Find where the given text appears and provide that cell's center as [X, Y] coordinate. 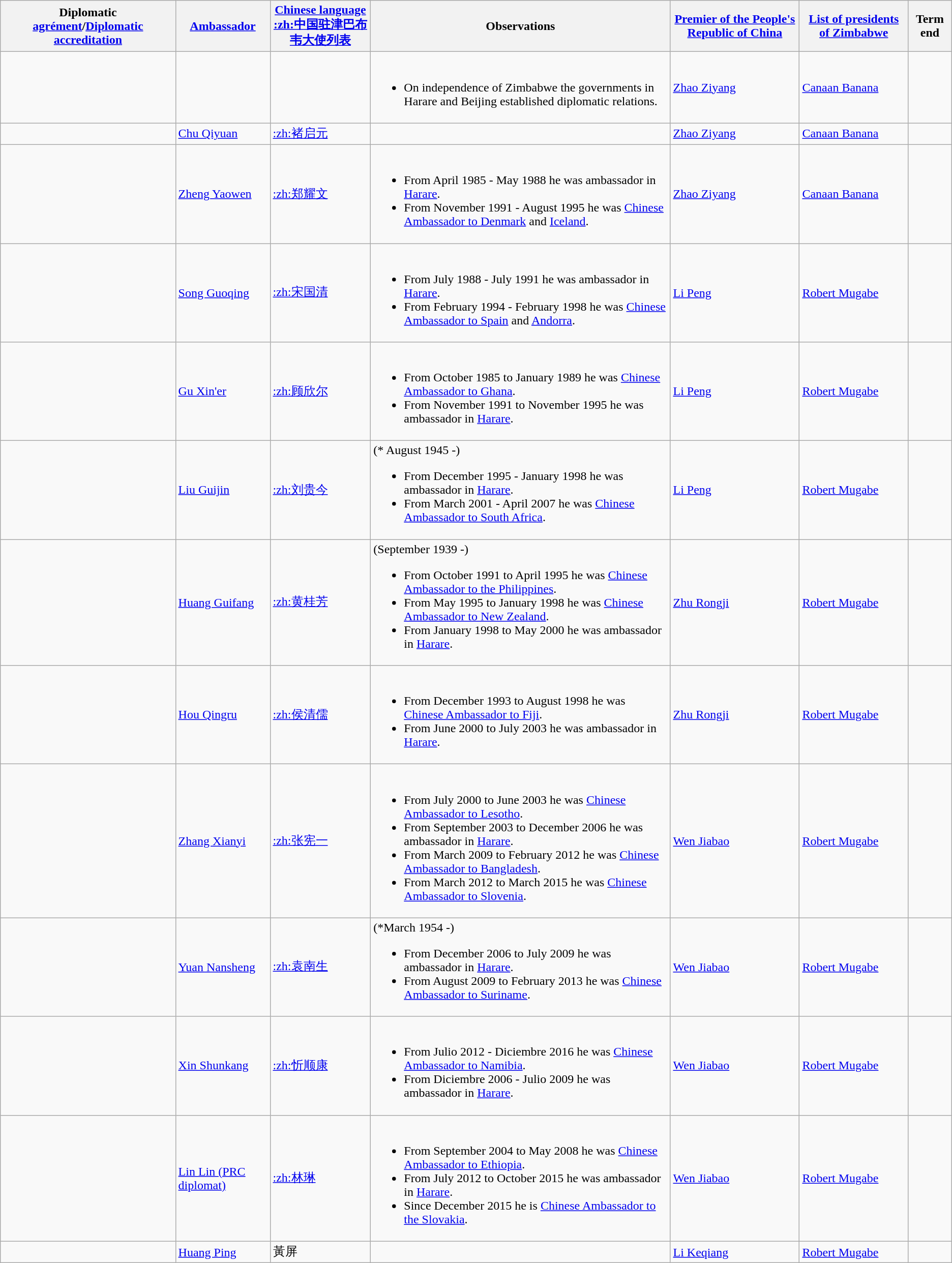
Observations [521, 26]
:zh:宋国清 [320, 292]
:zh:忻顺康 [320, 1066]
Term end [930, 26]
:zh:林琳 [320, 1178]
Huang Ping [223, 1252]
:zh:黄桂芳 [320, 603]
Xin Shunkang [223, 1066]
黃屏 [320, 1252]
:zh:褚启元 [320, 134]
:zh:顾欣尔 [320, 392]
Liu Guijin [223, 490]
:zh:张宪一 [320, 841]
Premier of the People's Republic of China [735, 26]
Song Guoqing [223, 292]
:zh:郑耀文 [320, 194]
Huang Guifang [223, 603]
:zh:刘贵今 [320, 490]
:zh:侯清儒 [320, 715]
From April 1985 - May 1988 he was ambassador in Harare.From November 1991 - August 1995 he was Chinese Ambassador to Denmark and Iceland. [521, 194]
Gu Xin'er [223, 392]
Zhang Xianyi [223, 841]
Diplomatic agrément/Diplomatic accreditation [88, 26]
From October 1985 to January 1989 he was Chinese Ambassador to Ghana.From November 1991 to November 1995 he was ambassador in Harare. [521, 392]
(*March 1954 -)From December 2006 to July 2009 he was ambassador in Harare.From August 2009 to February 2013 he was Chinese Ambassador to Suriname. [521, 967]
Hou Qingru [223, 715]
:zh:袁南生 [320, 967]
On independence of Zimbabwe the governments in Harare and Beijing established diplomatic relations. [521, 87]
From Julio 2012 - Diciembre 2016 he was Chinese Ambassador to Namibia.From Diciembre 2006 - Julio 2009 he was ambassador in Harare. [521, 1066]
Chinese language:zh:中国驻津巴布韦大使列表 [320, 26]
From July 1988 - July 1991 he was ambassador in Harare.From February 1994 - February 1998 he was Chinese Ambassador to Spain and Andorra. [521, 292]
Chu Qiyuan [223, 134]
List of presidents of Zimbabwe [854, 26]
Lin Lin (PRC diplomat) [223, 1178]
Li Keqiang [735, 1252]
From December 1993 to August 1998 he was Chinese Ambassador to Fiji.From June 2000 to July 2003 he was ambassador in Harare. [521, 715]
Zheng Yaowen [223, 194]
Yuan Nansheng [223, 967]
Ambassador [223, 26]
